Scan for the cell matching the given text and deliver its [x, y] coordinate at center. 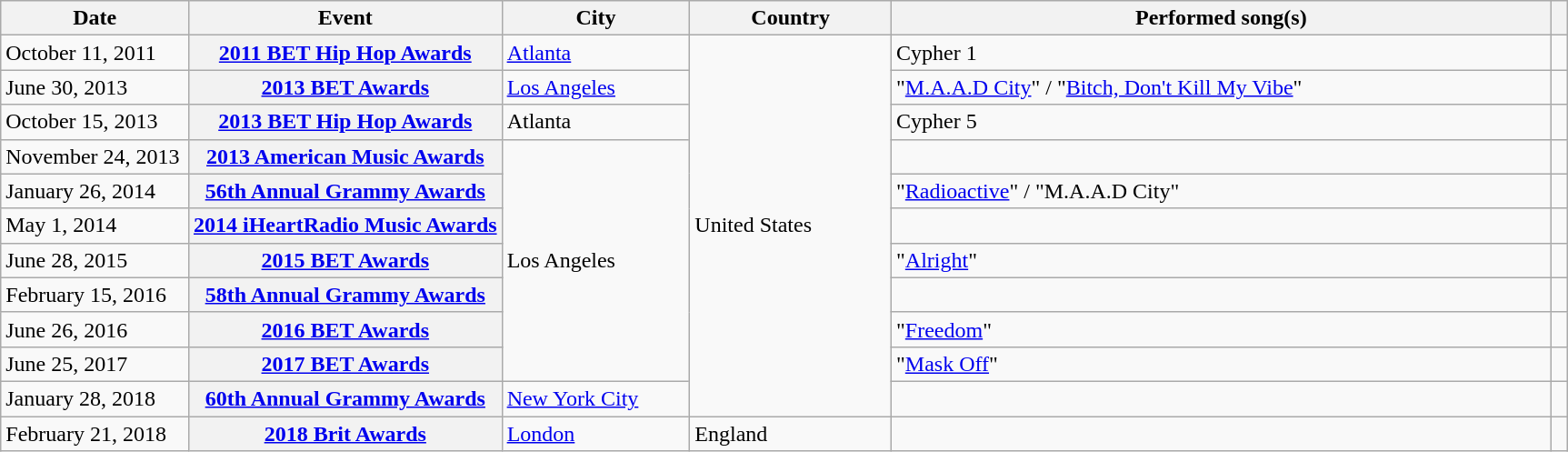
June 25, 2017 [95, 364]
November 24, 2013 [95, 156]
2013 BET Hip Hop Awards [345, 122]
Country [791, 18]
2011 BET Hip Hop Awards [345, 53]
United States [791, 226]
58th Annual Grammy Awards [345, 295]
February 21, 2018 [95, 434]
February 15, 2016 [95, 295]
June 28, 2015 [95, 260]
2015 BET Awards [345, 260]
London [596, 434]
2016 BET Awards [345, 329]
Cypher 1 [1221, 53]
January 28, 2018 [95, 398]
January 26, 2014 [95, 191]
2013 BET Awards [345, 87]
2013 American Music Awards [345, 156]
"Mask Off" [1221, 364]
City [596, 18]
60th Annual Grammy Awards [345, 398]
Cypher 5 [1221, 122]
June 26, 2016 [95, 329]
October 15, 2013 [95, 122]
2014 iHeartRadio Music Awards [345, 226]
Performed song(s) [1221, 18]
2017 BET Awards [345, 364]
2018 Brit Awards [345, 434]
Date [95, 18]
May 1, 2014 [95, 226]
"Radioactive" / "M.A.A.D City" [1221, 191]
56th Annual Grammy Awards [345, 191]
October 11, 2011 [95, 53]
Event [345, 18]
England [791, 434]
"Freedom" [1221, 329]
New York City [596, 398]
June 30, 2013 [95, 87]
"M.A.A.D City" / "Bitch, Don't Kill My Vibe" [1221, 87]
"Alright" [1221, 260]
